Return the (X, Y) coordinate for the center point of the cell that contains the specified text.  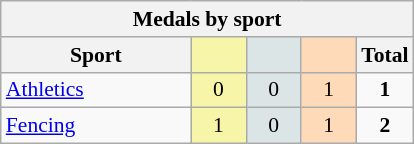
Sport (96, 55)
Medals by sport (208, 19)
Athletics (96, 90)
Fencing (96, 126)
2 (384, 126)
Total (384, 55)
